Find where the given text appears and provide that cell's center as [X, Y] coordinate. 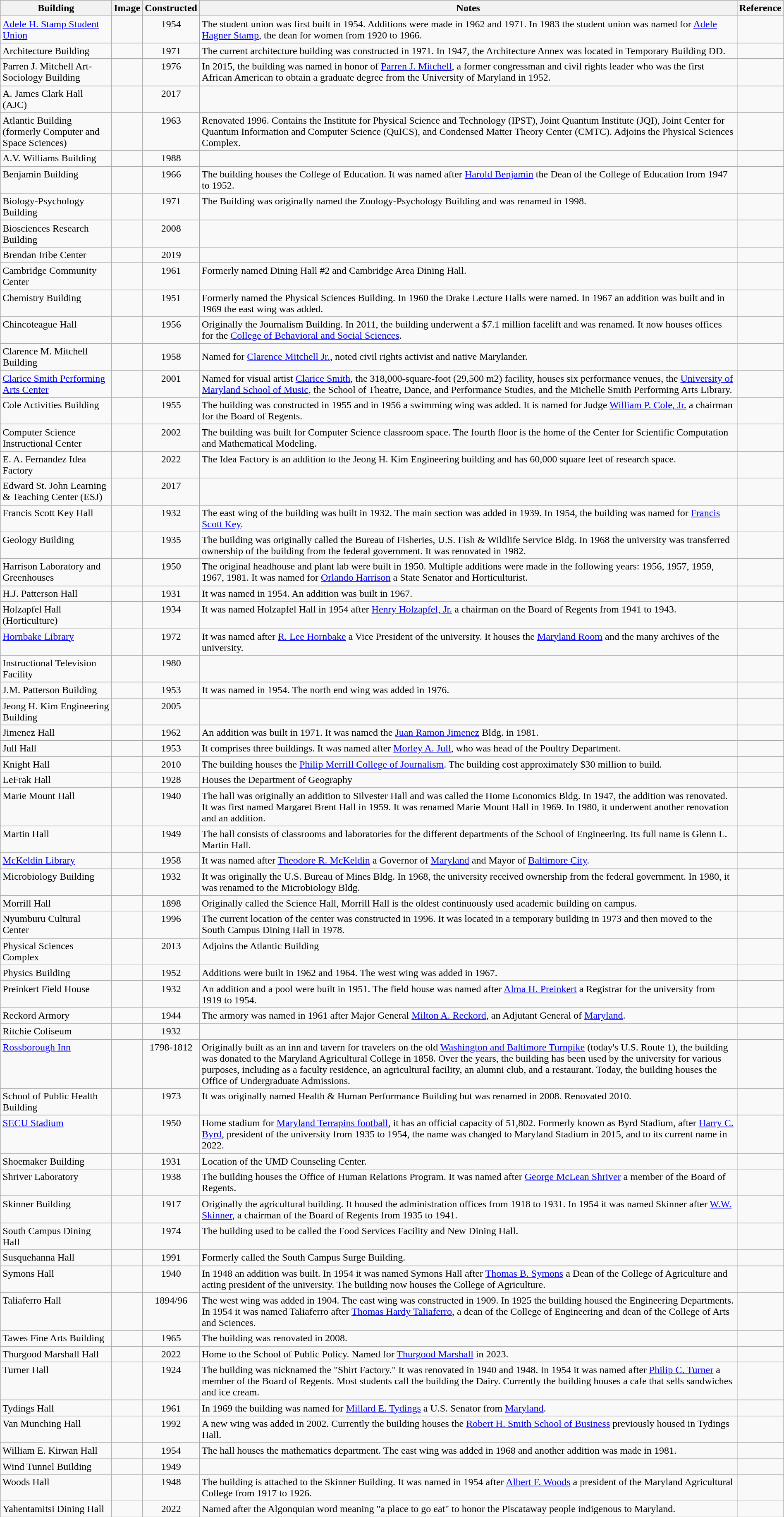
Chincoteague Hall [56, 330]
Preinkert Field House [56, 994]
J.M. Patterson Building [56, 690]
Hornbake Library [56, 642]
Rossborough Inn [56, 1064]
Woods Hall [56, 1488]
Parren J. Mitchell Art-Sociology Building [56, 72]
Adele H. Stamp Student Union [56, 30]
Yahentamitsi Dining Hall [56, 1509]
Shoemaker Building [56, 1161]
Constructed [171, 8]
Skinner Building [56, 1209]
It was named Holzapfel Hall in 1954 after Henry Holzapfel, Jr. a chairman on the Board of Regents from 1941 to 1943. [468, 615]
School of Public Health Building [56, 1102]
An addition and a pool were built in 1951. The field house was named after Alma H. Preinkert a Registrar for the university from 1919 to 1954. [468, 994]
Reference [760, 8]
Brendan Iribe Center [56, 255]
Adjoins the Atlantic Building [468, 951]
Martin Hall [56, 840]
The current architecture building was constructed in 1971. In 1947, the Architecture Annex was located in Temporary Building DD. [468, 51]
2019 [171, 255]
South Campus Dining Hall [56, 1237]
The building houses the College of Education. It was named after Harold Benjamin the Dean of the College of Education from 1947 to 1952. [468, 179]
Computer Science Instructional Center [56, 438]
1944 [171, 1015]
Clarice Smith Performing Arts Center [56, 384]
2010 [171, 764]
The hall consists of classrooms and laboratories for the different departments of the School of Engineering. Its full name is Glenn L. Martin Hall. [468, 840]
Jimenez Hall [56, 733]
Location of the UMD Counseling Center. [468, 1161]
1976 [171, 72]
1991 [171, 1258]
1963 [171, 132]
Chemistry Building [56, 303]
1980 [171, 668]
Edward St. John Learning & Teaching Center (ESJ) [56, 491]
1974 [171, 1237]
1898 [171, 903]
1965 [171, 1338]
It was named after R. Lee Hornbake a Vice President of the university. It houses the Maryland Room and the many archives of the university. [468, 642]
Originally called the Science Hall, Morrill Hall is the oldest continuously used academic building on campus. [468, 903]
Home to the School of Public Policy. Named for Thurgood Marshall in 2023. [468, 1354]
Cole Activities Building [56, 411]
1934 [171, 615]
Biosciences Research Building [56, 233]
Formerly named Dining Hall #2 and Cambridge Area Dining Hall. [468, 276]
Thurgood Marshall Hall [56, 1354]
1992 [171, 1429]
The building was renovated in 2008. [468, 1338]
Ritchie Coliseum [56, 1031]
Symons Hall [56, 1279]
Knight Hall [56, 764]
Biology-Psychology Building [56, 207]
Francis Scott Key Hall [56, 519]
It was named in 1954. An addition was built in 1967. [468, 593]
1924 [171, 1381]
Shriver Laboratory [56, 1183]
A new wing was added in 2002. Currently the building houses the Robert H. Smith School of Business previously housed in Tydings Hall. [468, 1429]
Cambridge Community Center [56, 276]
The hall houses the mathematics department. The east wing was added in 1968 and another addition was made in 1981. [468, 1450]
1951 [171, 303]
2002 [171, 438]
2008 [171, 233]
Jeong H. Kim Engineering Building [56, 711]
1935 [171, 545]
Houses the Department of Geography [468, 780]
Named after the Algonquian word meaning "a place to go eat" to honor the Piscataway people indigenous to Maryland. [468, 1509]
Reckord Armory [56, 1015]
Wind Tunnel Building [56, 1466]
McKeldin Library [56, 861]
Microbiology Building [56, 882]
In 1969 the building was named for Millard E. Tydings a U.S. Senator from Maryland. [468, 1408]
Tawes Fine Arts Building [56, 1338]
It was named after Theodore R. McKeldin a Governor of Maryland and Mayor of Baltimore City. [468, 861]
The Building was originally named the Zoology-Psychology Building and was renamed in 1998. [468, 207]
1962 [171, 733]
Turner Hall [56, 1381]
1966 [171, 179]
1988 [171, 158]
Building [56, 8]
An addition was built in 1971. It was named the Juan Ramon Jimenez Bldg. in 1981. [468, 733]
1798-1812 [171, 1064]
Harrison Laboratory and Greenhouses [56, 572]
The armory was named in 1961 after Major General Milton A. Reckord, an Adjutant General of Maryland. [468, 1015]
Atlantic Building (formerly Computer and Space Sciences) [56, 132]
It comprises three buildings. It was named after Morley A. Jull, who was head of the Poultry Department. [468, 749]
2001 [171, 384]
Physical Sciences Complex [56, 951]
1972 [171, 642]
Formerly called the South Campus Surge Building. [468, 1258]
Clarence M. Mitchell Building [56, 357]
The Idea Factory is an addition to the Jeong H. Kim Engineering building and has 60,000 square feet of research space. [468, 465]
1956 [171, 330]
Jull Hall [56, 749]
1938 [171, 1183]
Tydings Hall [56, 1408]
1952 [171, 973]
1996 [171, 925]
LeFrak Hall [56, 780]
Additions were built in 1962 and 1964. The west wing was added in 1967. [468, 973]
The building houses the Philip Merrill College of Journalism. The building cost approximately $30 million to build. [468, 764]
Named for Clarence Mitchell Jr., noted civil rights activist and native Marylander. [468, 357]
1955 [171, 411]
The east wing of the building was built in 1932. The main section was added in 1939. In 1954, the building was named for Francis Scott Key. [468, 519]
Marie Mount Hall [56, 807]
1973 [171, 1102]
Taliaferro Hall [56, 1311]
Physics Building [56, 973]
1948 [171, 1488]
The building used to be called the Food Services Facility and New Dining Hall. [468, 1237]
Nyumburu Cultural Center [56, 925]
Benjamin Building [56, 179]
2005 [171, 711]
William E. Kirwan Hall [56, 1450]
2013 [171, 951]
Morrill Hall [56, 903]
E. A. Fernandez Idea Factory [56, 465]
The building houses the Office of Human Relations Program. It was named after George McLean Shriver a member of the Board of Regents. [468, 1183]
1917 [171, 1209]
Geology Building [56, 545]
H.J. Patterson Hall [56, 593]
Holzapfel Hall (Horticulture) [56, 615]
It was originally named Health & Human Performance Building but was renamed in 2008. Renovated 2010. [468, 1102]
A.V. Williams Building [56, 158]
Van Munching Hall [56, 1429]
SECU Stadium [56, 1134]
A. James Clark Hall (AJC) [56, 99]
Architecture Building [56, 51]
1928 [171, 780]
Image [127, 8]
Susquehanna Hall [56, 1258]
Notes [468, 8]
It was named in 1954. The north end wing was added in 1976. [468, 690]
1894/96 [171, 1311]
Instructional Television Facility [56, 668]
